Locate the cell with the specified text and output its [X, Y] center coordinate. 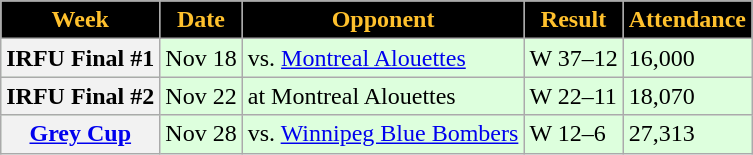
Opponent [383, 20]
Nov 22 [201, 96]
W 37–12 [574, 58]
at Montreal Alouettes [383, 96]
Grey Cup [80, 134]
Week [80, 20]
Nov 28 [201, 134]
vs. Montreal Alouettes [383, 58]
W 12–6 [574, 134]
18,070 [687, 96]
Result [574, 20]
IRFU Final #1 [80, 58]
16,000 [687, 58]
vs. Winnipeg Blue Bombers [383, 134]
Attendance [687, 20]
Date [201, 20]
IRFU Final #2 [80, 96]
27,313 [687, 134]
Nov 18 [201, 58]
W 22–11 [574, 96]
